Determine the [x, y] coordinate at the center of the cell enclosing the given text.  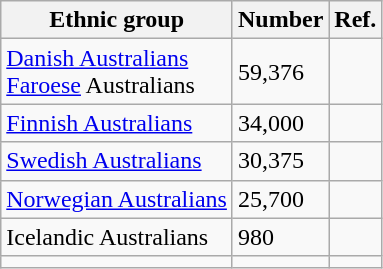
25,700 [280, 199]
Ethnic group [117, 20]
Norwegian Australians [117, 199]
34,000 [280, 123]
Danish Australians Faroese Australians [117, 72]
59,376 [280, 72]
Swedish Australians [117, 161]
Icelandic Australians [117, 237]
30,375 [280, 161]
Ref. [356, 20]
Number [280, 20]
980 [280, 237]
Finnish Australians [117, 123]
